Locate the cell with the specified text and output its (X, Y) center coordinate. 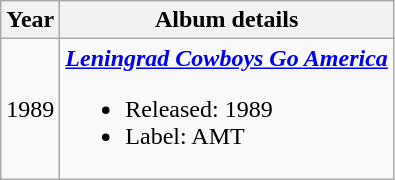
Album details (227, 20)
1989 (30, 109)
Year (30, 20)
Leningrad Cowboys Go AmericaReleased: 1989Label: AMT (227, 109)
